Scan for the cell matching the given text and deliver its [x, y] coordinate at center. 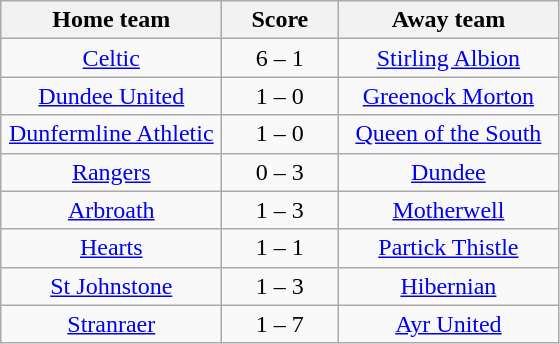
Partick Thistle [448, 248]
Greenock Morton [448, 96]
Stirling Albion [448, 58]
Celtic [112, 58]
Stranraer [112, 324]
Score [280, 20]
Motherwell [448, 210]
Rangers [112, 172]
1 – 7 [280, 324]
Queen of the South [448, 134]
Home team [112, 20]
Dundee United [112, 96]
Dunfermline Athletic [112, 134]
St Johnstone [112, 286]
Hearts [112, 248]
Ayr United [448, 324]
6 – 1 [280, 58]
1 – 1 [280, 248]
Away team [448, 20]
Hibernian [448, 286]
0 – 3 [280, 172]
Arbroath [112, 210]
Dundee [448, 172]
